Provide the (X, Y) coordinate of the cell's center where the given text is located.  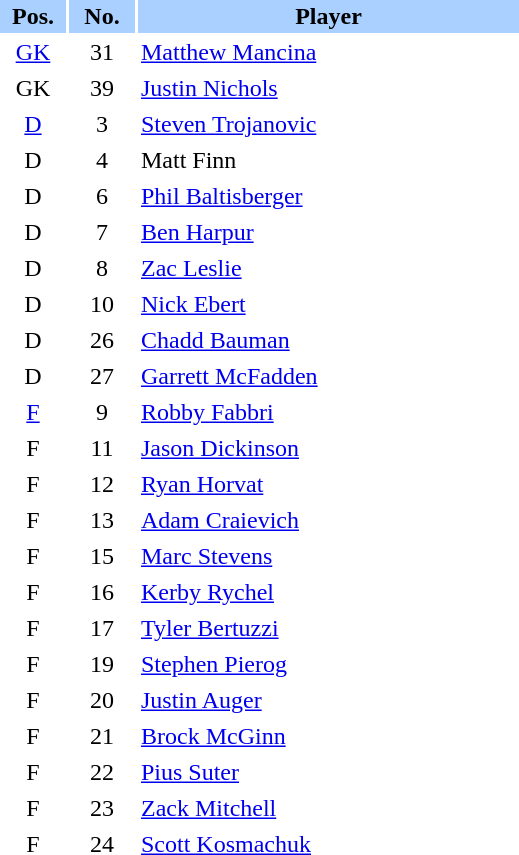
7 (102, 232)
13 (102, 520)
21 (102, 736)
Adam Craievich (328, 520)
Brock McGinn (328, 736)
Steven Trojanovic (328, 124)
Chadd Bauman (328, 340)
11 (102, 448)
19 (102, 664)
Robby Fabbri (328, 412)
4 (102, 160)
22 (102, 772)
3 (102, 124)
31 (102, 52)
26 (102, 340)
9 (102, 412)
17 (102, 628)
Player (328, 16)
6 (102, 196)
20 (102, 700)
Matthew Mancina (328, 52)
Jason Dickinson (328, 448)
8 (102, 268)
Ben Harpur (328, 232)
15 (102, 556)
Pos. (33, 16)
Ryan Horvat (328, 484)
No. (102, 16)
Phil Baltisberger (328, 196)
27 (102, 376)
Nick Ebert (328, 304)
Zack Mitchell (328, 808)
Justin Auger (328, 700)
Zac Leslie (328, 268)
Tyler Bertuzzi (328, 628)
Justin Nichols (328, 88)
Matt Finn (328, 160)
16 (102, 592)
39 (102, 88)
Stephen Pierog (328, 664)
Kerby Rychel (328, 592)
12 (102, 484)
Pius Suter (328, 772)
Garrett McFadden (328, 376)
23 (102, 808)
10 (102, 304)
Marc Stevens (328, 556)
